Find where the given text appears and provide that cell's center as (X, Y) coordinate. 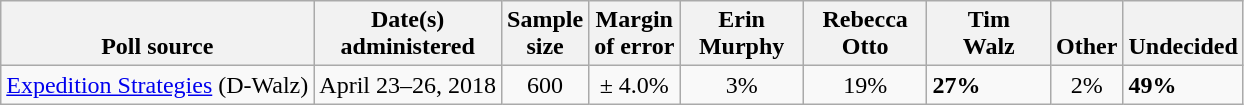
RebeccaOtto (865, 34)
Marginof error (634, 34)
Poll source (158, 34)
19% (865, 85)
April 23–26, 2018 (408, 85)
49% (1183, 85)
± 4.0% (634, 85)
Samplesize (546, 34)
Other (1087, 34)
Undecided (1183, 34)
27% (989, 85)
2% (1087, 85)
ErinMurphy (742, 34)
600 (546, 85)
Expedition Strategies (D-Walz) (158, 85)
TimWalz (989, 34)
Date(s)administered (408, 34)
3% (742, 85)
